From the cell containing the given text, extract its center point as (X, Y) coordinate. 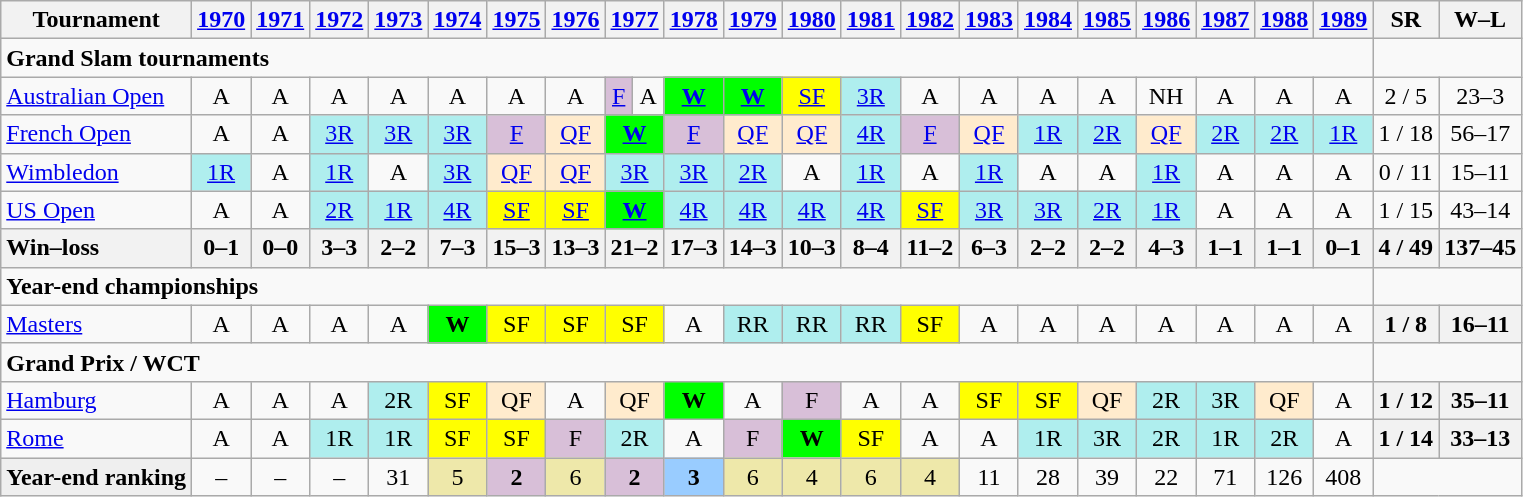
11 (988, 477)
1981 (870, 20)
1987 (1226, 20)
16–11 (1480, 324)
3 (694, 477)
17–3 (694, 248)
1980 (812, 20)
Grand Prix / WCT (687, 362)
1982 (930, 20)
1972 (340, 20)
10–3 (812, 248)
1 / 8 (1406, 324)
NH (1166, 96)
1976 (576, 20)
1979 (752, 20)
1984 (1048, 20)
1970 (222, 20)
28 (1048, 477)
1 / 14 (1406, 438)
4–3 (1166, 248)
8–4 (870, 248)
Year-end championships (687, 286)
Australian Open (96, 96)
126 (1284, 477)
3–3 (340, 248)
408 (1344, 477)
0–0 (280, 248)
1975 (516, 20)
71 (1226, 477)
1978 (694, 20)
39 (1108, 477)
21–2 (634, 248)
Rome (96, 438)
SR (1406, 20)
W–L (1480, 20)
2 / 5 (1406, 96)
1985 (1108, 20)
15–3 (516, 248)
Win–loss (96, 248)
43–14 (1480, 210)
13–3 (576, 248)
1989 (1344, 20)
French Open (96, 134)
1 / 18 (1406, 134)
1986 (1166, 20)
137–45 (1480, 248)
11–2 (930, 248)
4 / 49 (1406, 248)
1973 (398, 20)
Masters (96, 324)
22 (1166, 477)
Tournament (96, 20)
14–3 (752, 248)
Hamburg (96, 400)
1974 (458, 20)
Wimbledon (96, 172)
1 / 15 (1406, 210)
33–13 (1480, 438)
US Open (96, 210)
Grand Slam tournaments (687, 58)
15–11 (1480, 172)
35–11 (1480, 400)
56–17 (1480, 134)
1988 (1284, 20)
23–3 (1480, 96)
1977 (634, 20)
1983 (988, 20)
31 (398, 477)
0 / 11 (1406, 172)
6–3 (988, 248)
1 / 12 (1406, 400)
1971 (280, 20)
7–3 (458, 248)
Year-end ranking (96, 477)
5 (458, 477)
